Identify which cell holds the provided text, then report its [x, y] central coordinate. 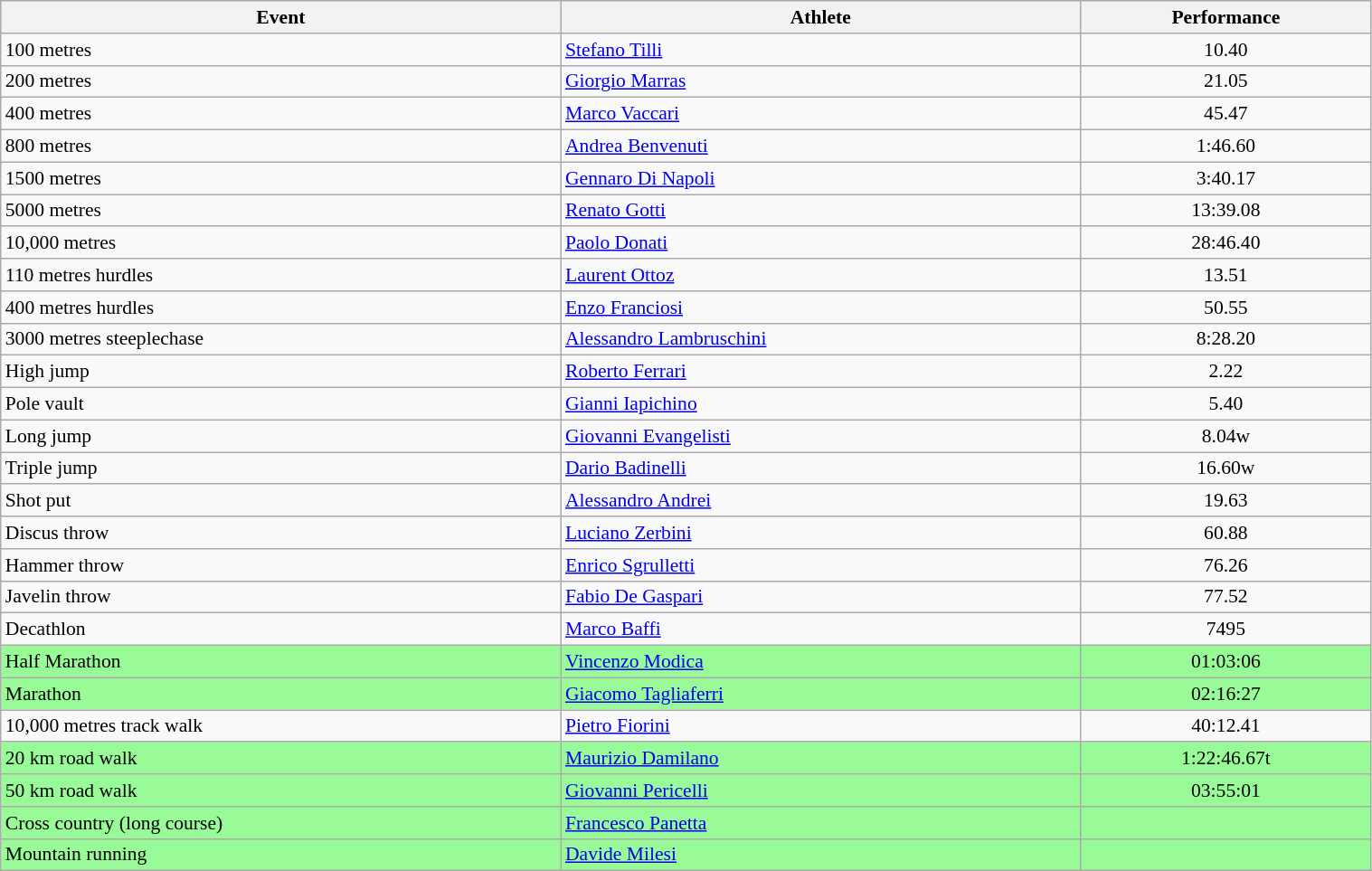
28:46.40 [1226, 243]
21.05 [1226, 81]
19.63 [1226, 501]
Vincenzo Modica [821, 662]
Francesco Panetta [821, 823]
Renato Gotti [821, 211]
7495 [1226, 630]
Paolo Donati [821, 243]
Hammer throw [280, 565]
Pole vault [280, 404]
Shot put [280, 501]
20 km road walk [280, 759]
High jump [280, 372]
Davide Milesi [821, 855]
Luciano Zerbini [821, 533]
Pietro Fiorini [821, 726]
1:46.60 [1226, 147]
77.52 [1226, 597]
3:40.17 [1226, 178]
Athlete [821, 17]
800 metres [280, 147]
110 metres hurdles [280, 275]
13:39.08 [1226, 211]
400 metres hurdles [280, 308]
Laurent Ottoz [821, 275]
13.51 [1226, 275]
50 km road walk [280, 791]
Alessandro Lambruschini [821, 339]
Triple jump [280, 469]
8.04w [1226, 436]
Marco Baffi [821, 630]
5000 metres [280, 211]
45.47 [1226, 114]
60.88 [1226, 533]
5.40 [1226, 404]
03:55:01 [1226, 791]
Discus throw [280, 533]
1500 metres [280, 178]
Half Marathon [280, 662]
1:22:46.67t [1226, 759]
Maurizio Damilano [821, 759]
Fabio De Gaspari [821, 597]
16.60w [1226, 469]
Giacomo Tagliaferri [821, 694]
Gennaro Di Napoli [821, 178]
Cross country (long course) [280, 823]
Dario Badinelli [821, 469]
2.22 [1226, 372]
Javelin throw [280, 597]
Giovanni Pericelli [821, 791]
02:16:27 [1226, 694]
10,000 metres track walk [280, 726]
Enzo Franciosi [821, 308]
Roberto Ferrari [821, 372]
Marathon [280, 694]
Event [280, 17]
Decathlon [280, 630]
8:28.20 [1226, 339]
Andrea Benvenuti [821, 147]
40:12.41 [1226, 726]
10,000 metres [280, 243]
Alessandro Andrei [821, 501]
3000 metres steeplechase [280, 339]
76.26 [1226, 565]
400 metres [280, 114]
01:03:06 [1226, 662]
Stefano Tilli [821, 50]
Enrico Sgrulletti [821, 565]
Long jump [280, 436]
Marco Vaccari [821, 114]
Giovanni Evangelisti [821, 436]
100 metres [280, 50]
Giorgio Marras [821, 81]
200 metres [280, 81]
Gianni Iapichino [821, 404]
Performance [1226, 17]
Mountain running [280, 855]
10.40 [1226, 50]
50.55 [1226, 308]
